From the cell containing the given text, extract its center point as (x, y) coordinate. 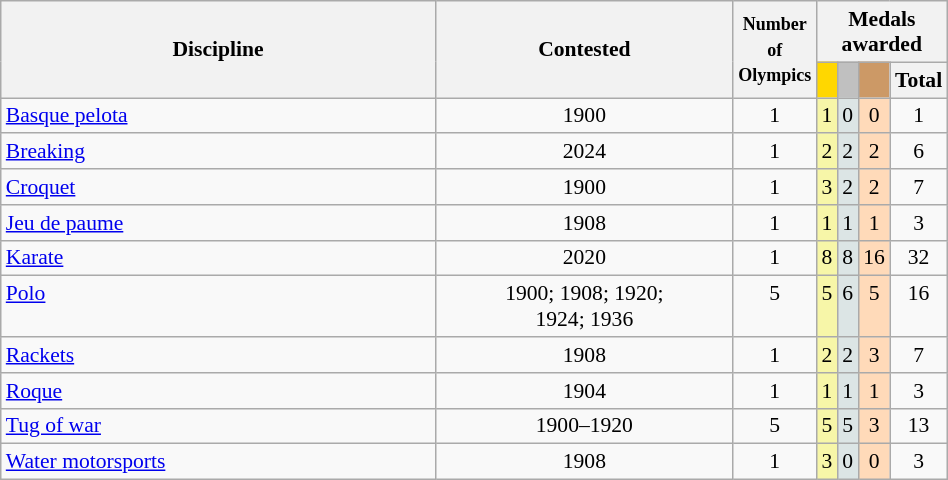
Karate (218, 258)
Number ofOlympics (774, 50)
Jeu de paume (218, 223)
32 (918, 258)
1900; 1908; 1920;1924; 1936 (584, 306)
Polo (218, 306)
2020 (584, 258)
Total (918, 80)
Croquet (218, 187)
Contested (584, 50)
Medals awarded (882, 32)
Roque (218, 391)
Breaking (218, 152)
13 (918, 426)
Tug of war (218, 426)
1904 (584, 391)
Water motorsports (218, 462)
2024 (584, 152)
Basque pelota (218, 116)
Rackets (218, 355)
1900–1920 (584, 426)
Discipline (218, 50)
